Identify which cell holds the provided text, then report its [x, y] central coordinate. 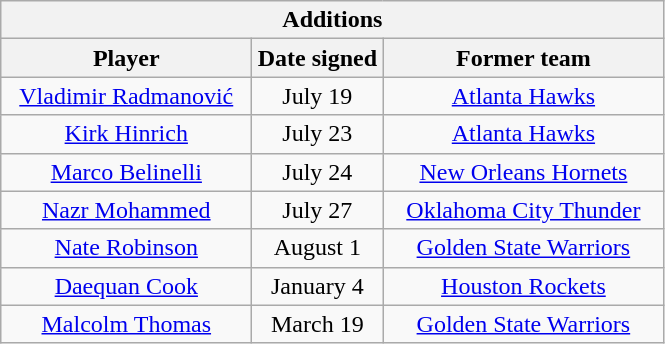
Malcolm Thomas [126, 324]
Daequan Cook [126, 286]
Nazr Mohammed [126, 210]
Marco Belinelli [126, 172]
New Orleans Hornets [524, 172]
Player [126, 58]
Houston Rockets [524, 286]
August 1 [318, 248]
Additions [332, 20]
March 19 [318, 324]
Oklahoma City Thunder [524, 210]
July 19 [318, 96]
July 24 [318, 172]
Nate Robinson [126, 248]
Former team [524, 58]
January 4 [318, 286]
Kirk Hinrich [126, 134]
July 23 [318, 134]
July 27 [318, 210]
Vladimir Radmanović [126, 96]
Date signed [318, 58]
